From the cell containing the given text, extract its center point as (x, y) coordinate. 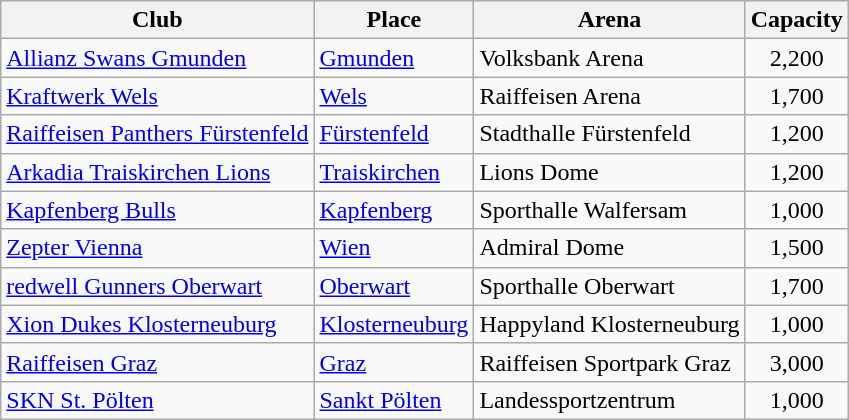
Gmunden (394, 58)
Admiral Dome (610, 248)
Kapfenberg (394, 210)
Raiffeisen Arena (610, 96)
Sporthalle Walfersam (610, 210)
Raiffeisen Panthers Fürstenfeld (158, 134)
Zepter Vienna (158, 248)
Raiffeisen Sportpark Graz (610, 362)
Landessportzentrum (610, 400)
Lions Dome (610, 172)
Kapfenberg Bulls (158, 210)
redwell Gunners Oberwart (158, 286)
2,200 (796, 58)
Xion Dukes Klosterneuburg (158, 324)
Happyland Klosterneuburg (610, 324)
1,500 (796, 248)
Sankt Pölten (394, 400)
Graz (394, 362)
Allianz Swans Gmunden (158, 58)
Wien (394, 248)
3,000 (796, 362)
Traiskirchen (394, 172)
Wels (394, 96)
Arena (610, 20)
Fürstenfeld (394, 134)
Kraftwerk Wels (158, 96)
SKN St. Pölten (158, 400)
Oberwart (394, 286)
Klosterneuburg (394, 324)
Volksbank Arena (610, 58)
Stadthalle Fürstenfeld (610, 134)
Arkadia Traiskirchen Lions (158, 172)
Capacity (796, 20)
Club (158, 20)
Sporthalle Oberwart (610, 286)
Raiffeisen Graz (158, 362)
Place (394, 20)
